Output the (x, y) coordinate of the center of the cell containing the given text.  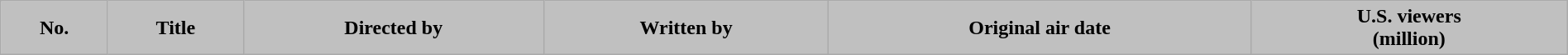
Written by (686, 28)
Title (175, 28)
Original air date (1040, 28)
No. (55, 28)
U.S. viewers(million) (1409, 28)
Directed by (394, 28)
